Provide the (X, Y) coordinate of the cell's center where the given text is located.  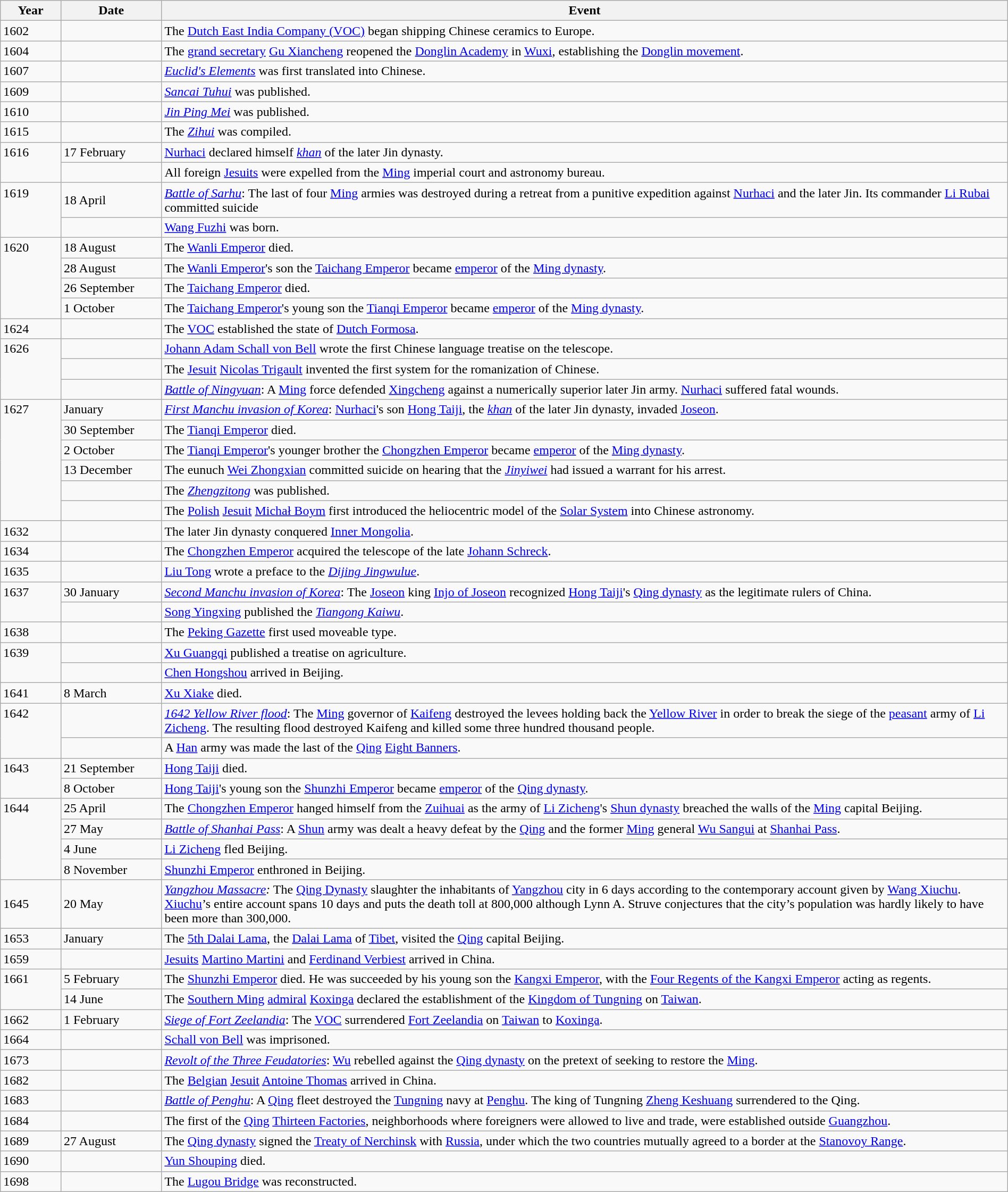
1 February (111, 1020)
17 February (111, 152)
1615 (31, 132)
Siege of Fort Zeelandia: The VOC surrendered Fort Zeelandia on Taiwan to Koxinga. (585, 1020)
1602 (31, 31)
The Wanli Emperor died. (585, 247)
The Jesuit Nicolas Trigault invented the first system for the romanization of Chinese. (585, 369)
5 February (111, 979)
1684 (31, 1121)
The Belgian Jesuit Antoine Thomas arrived in China. (585, 1080)
Jin Ping Mei was published. (585, 112)
Hong Taiji's young son the Shunzhi Emperor became emperor of the Qing dynasty. (585, 788)
1632 (31, 531)
1624 (31, 329)
1635 (31, 571)
The later Jin dynasty conquered Inner Mongolia. (585, 531)
25 April (111, 808)
Chen Hongshou arrived in Beijing. (585, 673)
1616 (31, 162)
The Wanli Emperor's son the Taichang Emperor became emperor of the Ming dynasty. (585, 268)
30 September (111, 430)
27 May (111, 829)
1690 (31, 1161)
The grand secretary Gu Xiancheng reopened the Donglin Academy in Wuxi, establishing the Donglin movement. (585, 51)
Song Yingxing published the Tiangong Kaiwu. (585, 612)
Battle of Shanhai Pass: A Shun army was dealt a heavy defeat by the Qing and the former Ming general Wu Sangui at Shanhai Pass. (585, 829)
1637 (31, 602)
The Polish Jesuit Michał Boym first introduced the heliocentric model of the Solar System into Chinese astronomy. (585, 511)
30 January (111, 592)
1641 (31, 693)
1659 (31, 959)
1607 (31, 71)
13 December (111, 470)
The first of the Qing Thirteen Factories, neighborhoods where foreigners were allowed to live and trade, were established outside Guangzhou. (585, 1121)
Johann Adam Schall von Bell wrote the first Chinese language treatise on the telescope. (585, 349)
2 October (111, 450)
Shunzhi Emperor enthroned in Beijing. (585, 869)
8 October (111, 788)
The Southern Ming admiral Koxinga declared the establishment of the Kingdom of Tungning on Taiwan. (585, 999)
The 5th Dalai Lama, the Dalai Lama of Tibet, visited the Qing capital Beijing. (585, 938)
1653 (31, 938)
1644 (31, 839)
1626 (31, 369)
1673 (31, 1060)
Li Zicheng fled Beijing. (585, 849)
Jesuits Martino Martini and Ferdinand Verbiest arrived in China. (585, 959)
Yun Shouping died. (585, 1161)
Second Manchu invasion of Korea: The Joseon king Injo of Joseon recognized Hong Taiji's Qing dynasty as the legitimate rulers of China. (585, 592)
The VOC established the state of Dutch Formosa. (585, 329)
Schall von Bell was imprisoned. (585, 1040)
The eunuch Wei Zhongxian committed suicide on hearing that the Jinyiwei had issued a warrant for his arrest. (585, 470)
1698 (31, 1181)
Battle of Ningyuan: A Ming force defended Xingcheng against a numerically superior later Jin army. Nurhaci suffered fatal wounds. (585, 389)
The Taichang Emperor died. (585, 288)
Xu Xiake died. (585, 693)
The Zhengzitong was published. (585, 490)
The Lugou Bridge was reconstructed. (585, 1181)
1682 (31, 1080)
The Taichang Emperor's young son the Tianqi Emperor became emperor of the Ming dynasty. (585, 309)
1683 (31, 1101)
All foreign Jesuits were expelled from the Ming imperial court and astronomy bureau. (585, 172)
Date (111, 11)
Hong Taiji died. (585, 768)
Nurhaci declared himself khan of the later Jin dynasty. (585, 152)
1 October (111, 309)
4 June (111, 849)
First Manchu invasion of Korea: Nurhaci's son Hong Taiji, the khan of the later Jin dynasty, invaded Joseon. (585, 410)
Event (585, 11)
1620 (31, 278)
Sancai Tuhui was published. (585, 91)
8 March (111, 693)
1604 (31, 51)
20 May (111, 904)
28 August (111, 268)
The Tianqi Emperor's younger brother the Chongzhen Emperor became emperor of the Ming dynasty. (585, 450)
The Qing dynasty signed the Treaty of Nerchinsk with Russia, under which the two countries mutually agreed to a border at the Stanovoy Range. (585, 1141)
1664 (31, 1040)
1639 (31, 663)
18 April (111, 200)
The Chongzhen Emperor acquired the telescope of the late Johann Schreck. (585, 551)
1642 (31, 731)
27 August (111, 1141)
14 June (111, 999)
8 November (111, 869)
18 August (111, 247)
1662 (31, 1020)
1689 (31, 1141)
Xu Guangqi published a treatise on agriculture. (585, 653)
1619 (31, 210)
1627 (31, 460)
The Dutch East India Company (VOC) began shipping Chinese ceramics to Europe. (585, 31)
The Zihui was compiled. (585, 132)
Wang Fuzhi was born. (585, 227)
1643 (31, 778)
Year (31, 11)
26 September (111, 288)
1634 (31, 551)
A Han army was made the last of the Qing Eight Banners. (585, 748)
The Tianqi Emperor died. (585, 430)
The Peking Gazette first used moveable type. (585, 632)
21 September (111, 768)
1610 (31, 112)
The Chongzhen Emperor hanged himself from the Zuihuai as the army of Li Zicheng's Shun dynasty breached the walls of the Ming capital Beijing. (585, 808)
Liu Tong wrote a preface to the Dijing Jingwulue. (585, 571)
1638 (31, 632)
Revolt of the Three Feudatories: Wu rebelled against the Qing dynasty on the pretext of seeking to restore the Ming. (585, 1060)
1645 (31, 904)
1661 (31, 989)
Euclid's Elements was first translated into Chinese. (585, 71)
The Shunzhi Emperor died. He was succeeded by his young son the Kangxi Emperor, with the Four Regents of the Kangxi Emperor acting as regents. (585, 979)
1609 (31, 91)
Battle of Penghu: A Qing fleet destroyed the Tungning navy at Penghu. The king of Tungning Zheng Keshuang surrendered to the Qing. (585, 1101)
